Detect which cell encompasses the target text, then output its [x, y] center coordinate. 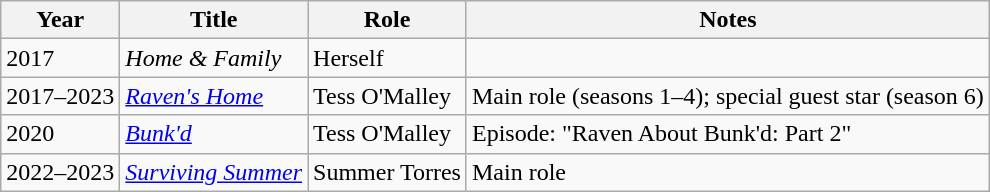
2017–2023 [60, 96]
2020 [60, 134]
Title [214, 20]
Year [60, 20]
Summer Torres [388, 172]
Raven's Home [214, 96]
Surviving Summer [214, 172]
Role [388, 20]
Notes [728, 20]
Main role (seasons 1–4); special guest star (season 6) [728, 96]
Main role [728, 172]
Bunk'd [214, 134]
2022–2023 [60, 172]
Herself [388, 58]
Episode: "Raven About Bunk'd: Part 2" [728, 134]
2017 [60, 58]
Home & Family [214, 58]
